Scan for the cell matching the given text and deliver its [X, Y] coordinate at center. 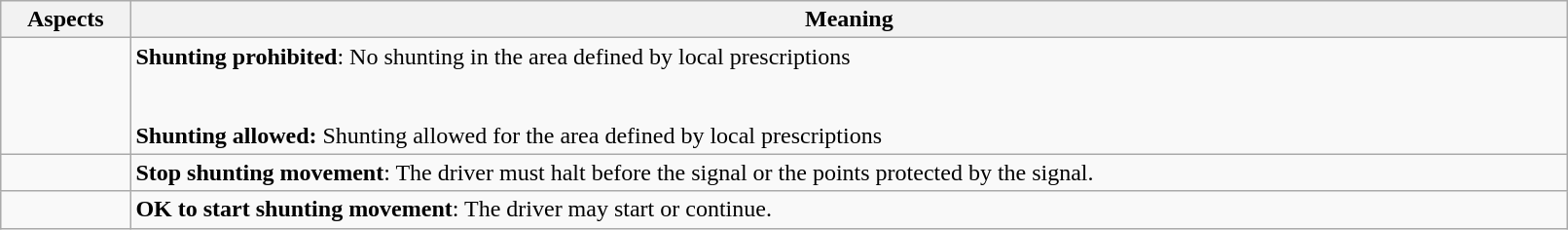
Meaning [849, 19]
OK to start shunting movement: The driver may start or continue. [849, 210]
Stop shunting movement: The driver must halt before the signal or the points protected by the signal. [849, 172]
Aspects [66, 19]
